Capture the cell that displays the provided text and extract its (X, Y) central coordinate. 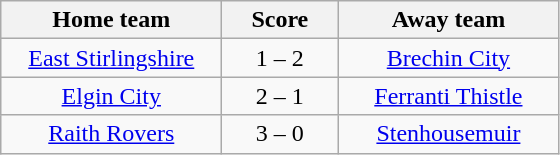
East Stirlingshire (112, 58)
Raith Rovers (112, 134)
Ferranti Thistle (448, 96)
Brechin City (448, 58)
2 – 1 (280, 96)
Stenhousemuir (448, 134)
Elgin City (112, 96)
Away team (448, 20)
Score (280, 20)
3 – 0 (280, 134)
1 – 2 (280, 58)
Home team (112, 20)
